For the text-containing cell, return its midpoint in (X, Y) coordinate format. 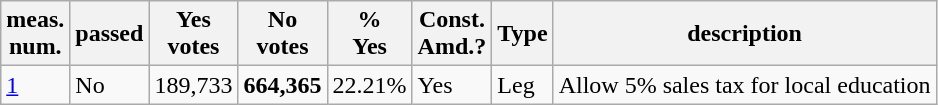
Novotes (282, 34)
description (744, 34)
189,733 (194, 85)
No (110, 85)
Leg (522, 85)
%Yes (370, 34)
Yesvotes (194, 34)
Const.Amd.? (452, 34)
Type (522, 34)
664,365 (282, 85)
22.21% (370, 85)
Yes (452, 85)
1 (36, 85)
passed (110, 34)
meas.num. (36, 34)
Allow 5% sales tax for local education (744, 85)
